Identify which cell holds the provided text, then report its [X, Y] central coordinate. 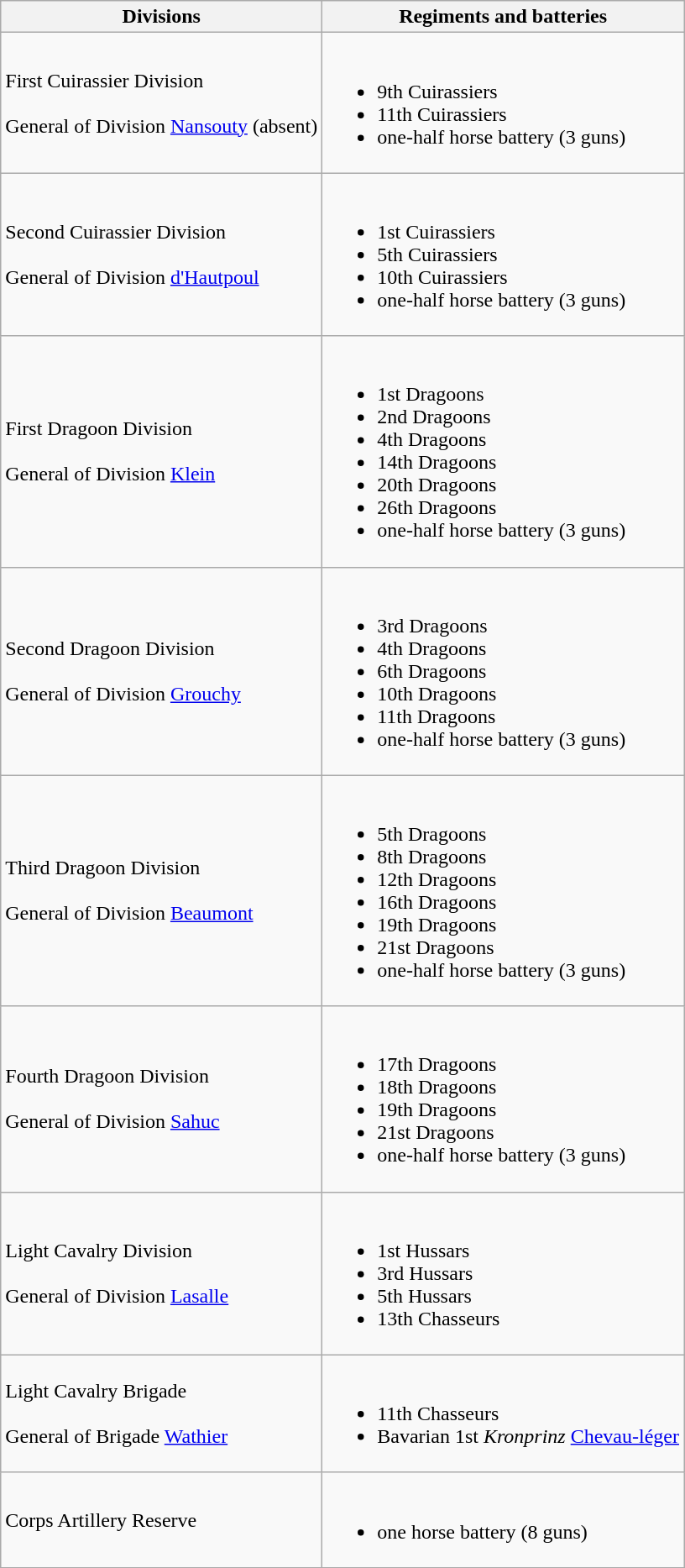
Fourth Dragoon Division General of Division Sahuc [161, 1099]
Light Cavalry Division General of Division Lasalle [161, 1273]
11th ChasseursBavarian 1st Kronprinz Chevau-léger [504, 1413]
Third Dragoon Division General of Division Beaumont [161, 890]
3rd Dragoons4th Dragoons6th Dragoons10th Dragoons11th Dragoonsone-half horse battery (3 guns) [504, 671]
1st Hussars3rd Hussars5th Hussars13th Chasseurs [504, 1273]
Second Cuirassier Division General of Division d'Hautpoul [161, 254]
Divisions [161, 17]
Corps Artillery Reserve [161, 1520]
First Dragoon Division General of Division Klein [161, 452]
Regiments and batteries [504, 17]
1st Dragoons2nd Dragoons4th Dragoons14th Dragoons20th Dragoons26th Dragoonsone-half horse battery (3 guns) [504, 452]
17th Dragoons18th Dragoons19th Dragoons21st Dragoonsone-half horse battery (3 guns) [504, 1099]
1st Cuirassiers5th Cuirassiers10th Cuirassiersone-half horse battery (3 guns) [504, 254]
Second Dragoon Division General of Division Grouchy [161, 671]
First Cuirassier Division General of Division Nansouty (absent) [161, 102]
one horse battery (8 guns) [504, 1520]
9th Cuirassiers11th Cuirassiersone-half horse battery (3 guns) [504, 102]
5th Dragoons8th Dragoons12th Dragoons16th Dragoons19th Dragoons21st Dragoonsone-half horse battery (3 guns) [504, 890]
Light Cavalry Brigade General of Brigade Wathier [161, 1413]
